Detect which cell encompasses the target text, then output its (X, Y) center coordinate. 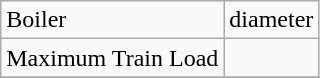
diameter (272, 20)
Maximum Train Load (112, 58)
Boiler (112, 20)
